Determine the [X, Y] coordinate at the center of the cell enclosing the given text.  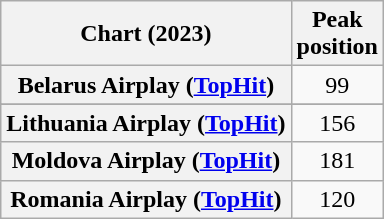
Belarus Airplay (TopHit) [146, 85]
156 [337, 123]
Peakposition [337, 34]
181 [337, 161]
Romania Airplay (TopHit) [146, 199]
120 [337, 199]
Moldova Airplay (TopHit) [146, 161]
Lithuania Airplay (TopHit) [146, 123]
99 [337, 85]
Chart (2023) [146, 34]
